Output the (X, Y) coordinate of the center of the cell containing the given text.  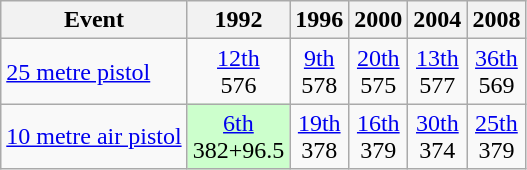
36th569 (496, 72)
1996 (320, 20)
13th577 (438, 72)
Event (94, 20)
6th382+96.5 (238, 136)
20th575 (378, 72)
2008 (496, 20)
9th578 (320, 72)
12th576 (238, 72)
16th379 (378, 136)
1992 (238, 20)
19th378 (320, 136)
2004 (438, 20)
25th379 (496, 136)
10 metre air pistol (94, 136)
30th374 (438, 136)
25 metre pistol (94, 72)
2000 (378, 20)
